Provide the (X, Y) coordinate of the cell's center where the given text is located.  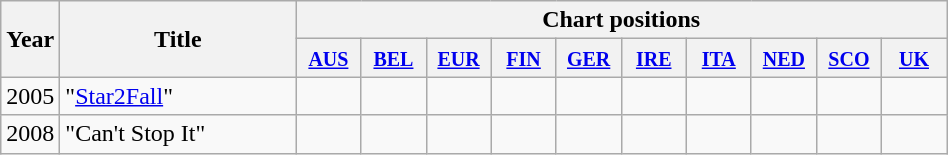
Year (30, 39)
EUR (458, 58)
"Star2Fall" (178, 96)
IRE (654, 58)
UK (914, 58)
AUS (328, 58)
Chart positions (622, 20)
2005 (30, 96)
2008 (30, 134)
ITA (718, 58)
GER (588, 58)
Title (178, 39)
SCO (848, 58)
FIN (524, 58)
NED (784, 58)
"Can't Stop It" (178, 134)
BEL (394, 58)
